Return the [x, y] coordinate for the center point of the cell that contains the specified text.  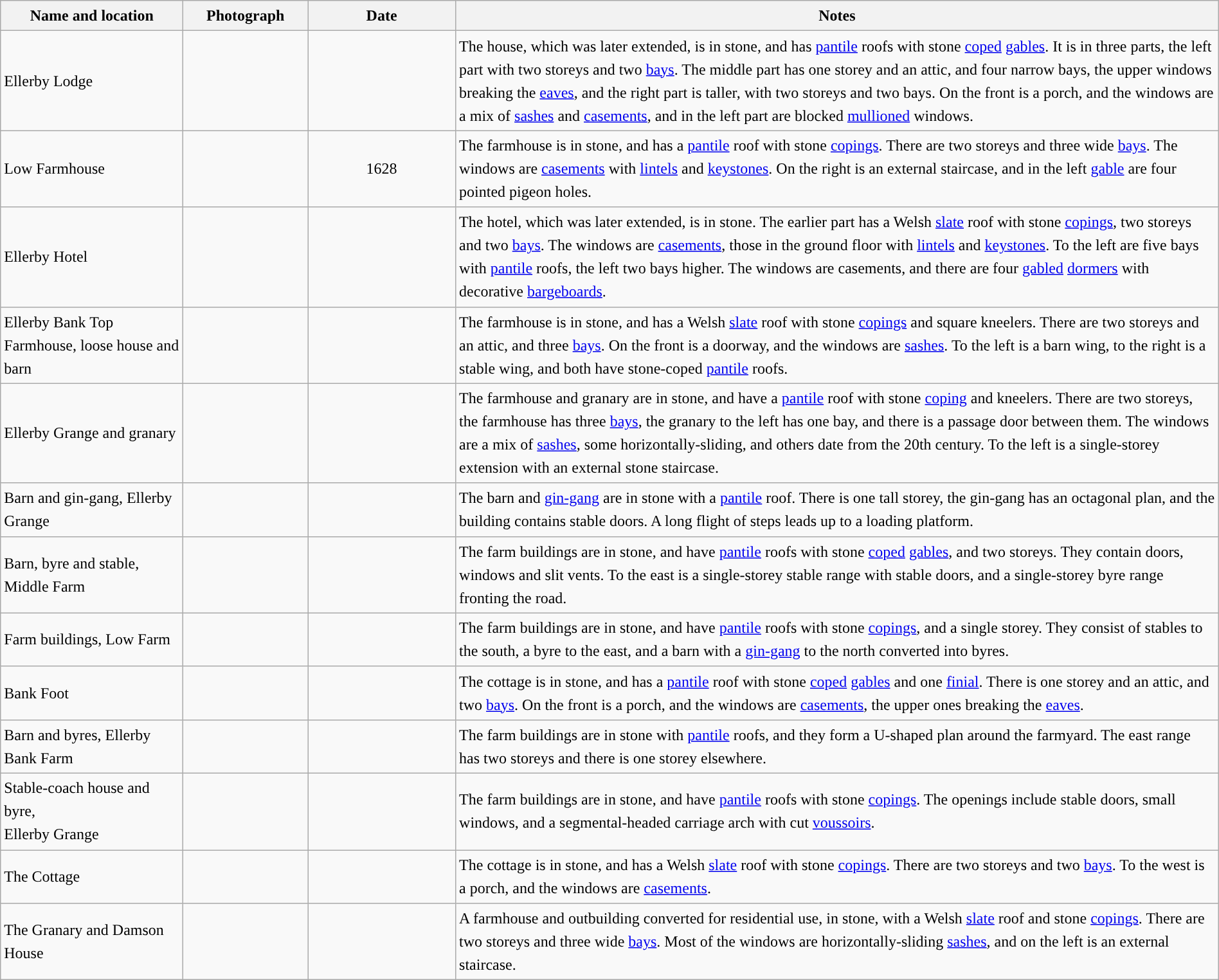
Barn, byre and stable, Middle Farm [92, 575]
Ellerby Bank Top Farmhouse, loose house and barn [92, 345]
Barn and byres, Ellerby Bank Farm [92, 746]
The Cottage [92, 877]
Farm buildings, Low Farm [92, 639]
Ellerby Grange and granary [92, 433]
Date [382, 15]
Name and location [92, 15]
Barn and gin-gang, Ellerby Grange [92, 509]
The Granary and Damson House [92, 941]
Stable-coach house and byre,Ellerby Grange [92, 812]
Notes [837, 15]
Photograph [246, 15]
Bank Foot [92, 693]
Ellerby Lodge [92, 81]
1628 [382, 168]
Ellerby Hotel [92, 257]
Low Farmhouse [92, 168]
